Scan for the cell matching the given text and deliver its (x, y) coordinate at center. 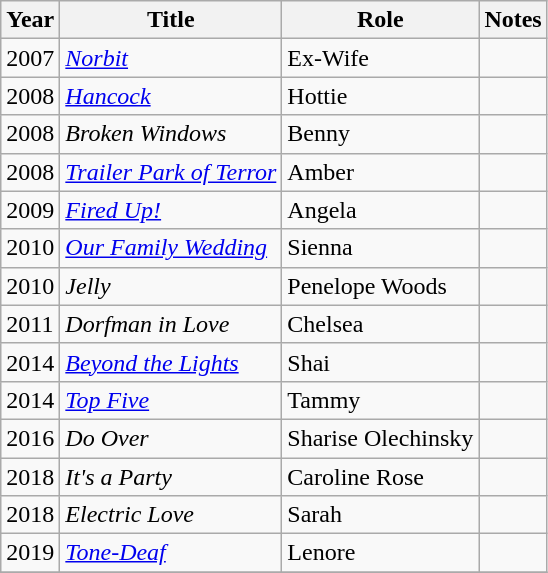
Norbit (171, 58)
2007 (30, 58)
Caroline Rose (380, 477)
Angela (380, 210)
2009 (30, 210)
Title (171, 20)
Ex-Wife (380, 58)
Role (380, 20)
Trailer Park of Terror (171, 172)
Amber (380, 172)
Shai (380, 362)
Year (30, 20)
Broken Windows (171, 134)
Hancock (171, 96)
Sarah (380, 515)
Hottie (380, 96)
Chelsea (380, 324)
Sienna (380, 248)
2011 (30, 324)
Lenore (380, 553)
2019 (30, 553)
Benny (380, 134)
Our Family Wedding (171, 248)
Fired Up! (171, 210)
Sharise Olechinsky (380, 438)
It's a Party (171, 477)
Notes (513, 20)
Penelope Woods (380, 286)
Tammy (380, 400)
Top Five (171, 400)
Dorfman in Love (171, 324)
Beyond the Lights (171, 362)
Electric Love (171, 515)
Do Over (171, 438)
Tone-Deaf (171, 553)
2016 (30, 438)
Jelly (171, 286)
